Return [X, Y] of the center of cell containing provided text 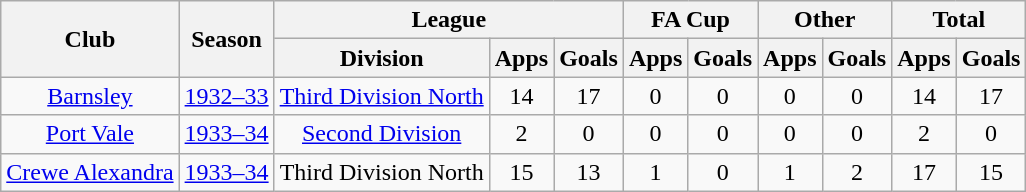
Total [959, 20]
Season [226, 39]
Club [90, 39]
Other [825, 20]
Port Vale [90, 134]
League [448, 20]
Barnsley [90, 96]
FA Cup [690, 20]
Second Division [382, 134]
1932–33 [226, 96]
Crewe Alexandra [90, 172]
13 [589, 172]
Division [382, 58]
